Find where the given text appears and provide that cell's center as [X, Y] coordinate. 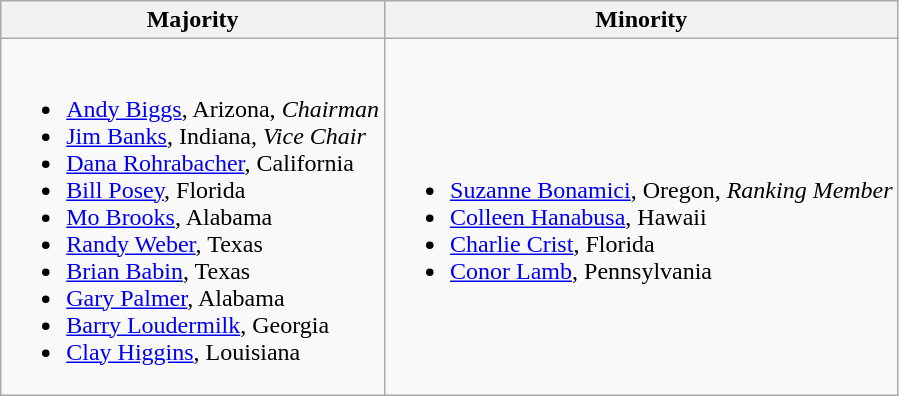
Majority [193, 20]
Suzanne Bonamici, Oregon, Ranking MemberColleen Hanabusa, HawaiiCharlie Crist, FloridaConor Lamb, Pennsylvania [642, 217]
Minority [642, 20]
